Locate the cell with the specified text and output its (x, y) center coordinate. 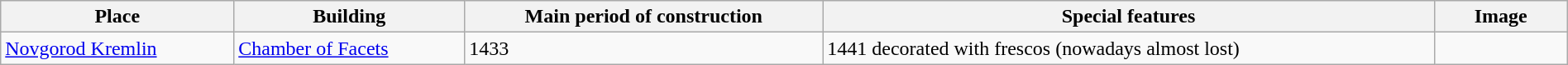
Novgorod Kremlin (117, 48)
Chamber of Facets (349, 48)
1441 decorated with frescos (nowadays almost lost) (1128, 48)
1433 (643, 48)
Building (349, 17)
Special features (1128, 17)
Main period of construction (643, 17)
Image (1500, 17)
Place (117, 17)
